Identify which cell holds the provided text, then report its (X, Y) central coordinate. 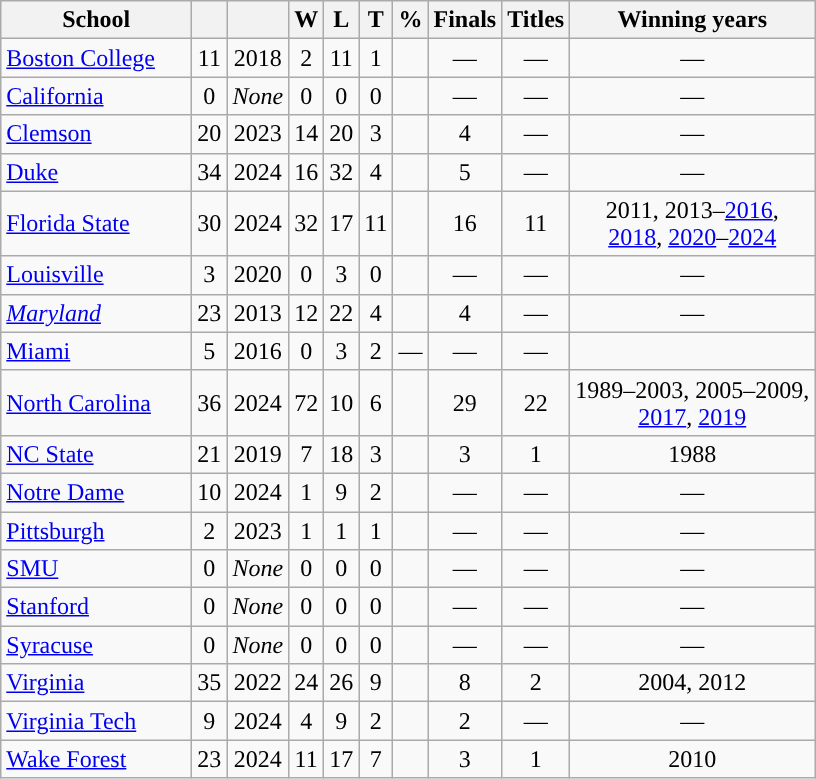
T (376, 20)
L (342, 20)
Miami (96, 351)
% (410, 20)
California (96, 96)
NC State (96, 454)
Stanford (96, 607)
34 (210, 172)
2013 (258, 313)
6 (376, 402)
36 (210, 402)
School (96, 20)
26 (342, 683)
Pittsburgh (96, 531)
72 (306, 402)
2020 (258, 275)
Clemson (96, 134)
14 (306, 134)
Syracuse (96, 645)
2019 (258, 454)
2016 (258, 351)
18 (342, 454)
8 (465, 683)
2022 (258, 683)
1988 (692, 454)
35 (210, 683)
Florida State (96, 224)
2004, 2012 (692, 683)
Virginia (96, 683)
12 (306, 313)
1989–2003, 2005–2009,2017, 2019 (692, 402)
2010 (692, 759)
North Carolina (96, 402)
W (306, 20)
2011, 2013–2016,2018, 2020–2024 (692, 224)
Boston College (96, 58)
Notre Dame (96, 492)
30 (210, 224)
SMU (96, 569)
Virginia Tech (96, 721)
Maryland (96, 313)
29 (465, 402)
21 (210, 454)
Winning years (692, 20)
Wake Forest (96, 759)
Louisville (96, 275)
2018 (258, 58)
Duke (96, 172)
Titles (536, 20)
24 (306, 683)
Finals (465, 20)
